For the text-containing cell, return its midpoint in [x, y] coordinate format. 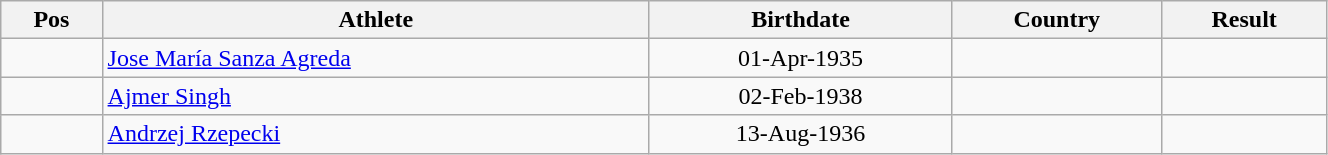
Ajmer Singh [376, 96]
Andrzej Rzepecki [376, 134]
Country [1057, 20]
Result [1244, 20]
02-Feb-1938 [800, 96]
Athlete [376, 20]
13-Aug-1936 [800, 134]
01-Apr-1935 [800, 58]
Pos [52, 20]
Birthdate [800, 20]
Jose María Sanza Agreda [376, 58]
